Return [x, y] of the center of cell containing provided text 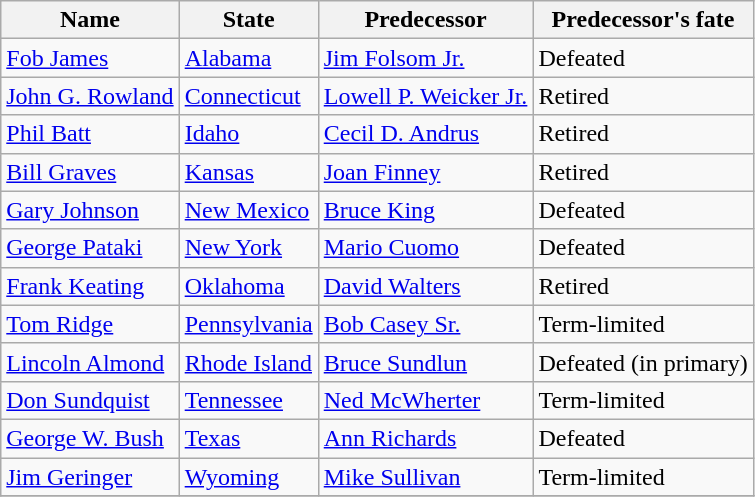
David Walters [426, 286]
Ned McWherter [426, 400]
George Pataki [90, 248]
Mike Sullivan [426, 477]
Alabama [248, 58]
Cecil D. Andrus [426, 134]
Frank Keating [90, 286]
Idaho [248, 134]
Defeated (in primary) [643, 362]
Fob James [90, 58]
Tom Ridge [90, 324]
State [248, 20]
Name [90, 20]
Jim Geringer [90, 477]
Jim Folsom Jr. [426, 58]
Phil Batt [90, 134]
Connecticut [248, 96]
Ann Richards [426, 438]
Predecessor [426, 20]
Bruce King [426, 210]
Oklahoma [248, 286]
Lincoln Almond [90, 362]
Joan Finney [426, 172]
Wyoming [248, 477]
Texas [248, 438]
Don Sundquist [90, 400]
Gary Johnson [90, 210]
Bob Casey Sr. [426, 324]
Bruce Sundlun [426, 362]
New Mexico [248, 210]
John G. Rowland [90, 96]
Pennsylvania [248, 324]
New York [248, 248]
Tennessee [248, 400]
Bill Graves [90, 172]
Predecessor's fate [643, 20]
Rhode Island [248, 362]
Mario Cuomo [426, 248]
Kansas [248, 172]
George W. Bush [90, 438]
Lowell P. Weicker Jr. [426, 96]
